Return (X, Y) of the center of cell containing provided text 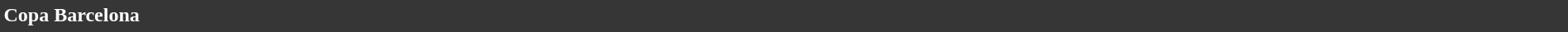
Copa Barcelona (784, 15)
